Locate the cell with the specified text and output its [x, y] center coordinate. 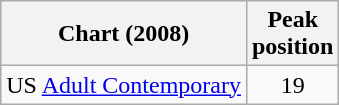
Chart (2008) [124, 34]
19 [292, 85]
US Adult Contemporary [124, 85]
Peakposition [292, 34]
